From the cell containing the given text, extract its center point as (X, Y) coordinate. 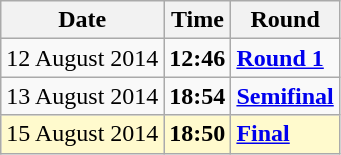
Semifinal (285, 96)
13 August 2014 (82, 96)
15 August 2014 (82, 134)
12:46 (198, 58)
18:54 (198, 96)
Date (82, 20)
18:50 (198, 134)
Round 1 (285, 58)
Round (285, 20)
Time (198, 20)
Final (285, 134)
12 August 2014 (82, 58)
